Determine the (x, y) coordinate at the center of the cell enclosing the given text.  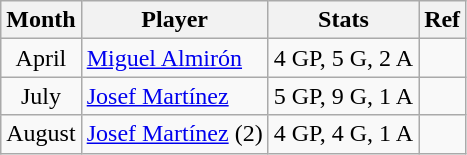
Josef Martínez (2) (174, 134)
Miguel Almirón (174, 58)
Ref (442, 20)
Player (174, 20)
Josef Martínez (174, 96)
Stats (343, 20)
Month (41, 20)
July (41, 96)
5 GP, 9 G, 1 A (343, 96)
August (41, 134)
April (41, 58)
4 GP, 5 G, 2 A (343, 58)
4 GP, 4 G, 1 A (343, 134)
